Capture the cell that displays the provided text and extract its (x, y) central coordinate. 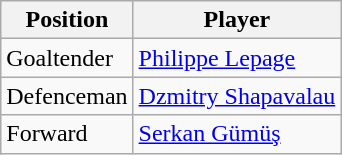
Goaltender (67, 58)
Defenceman (67, 96)
Serkan Gümüş (237, 134)
Player (237, 20)
Philippe Lepage (237, 58)
Dzmitry Shapavalau (237, 96)
Forward (67, 134)
Position (67, 20)
